Capture the cell that displays the provided text and extract its [x, y] central coordinate. 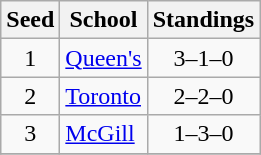
McGill [104, 134]
1 [30, 58]
3 [30, 134]
Seed [30, 20]
School [104, 20]
Standings [203, 20]
3–1–0 [203, 58]
1–3–0 [203, 134]
2–2–0 [203, 96]
2 [30, 96]
Queen's [104, 58]
Toronto [104, 96]
